Detect which cell encompasses the target text, then output its (X, Y) center coordinate. 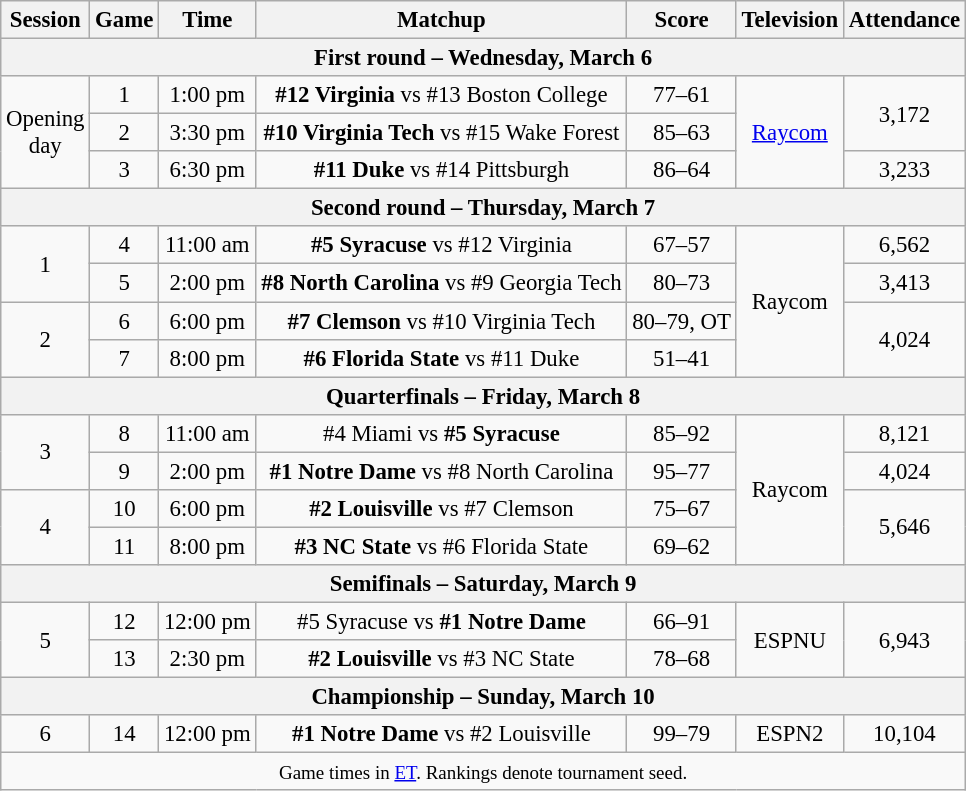
99–79 (682, 734)
Session (46, 20)
6:30 pm (208, 170)
Time (208, 20)
13 (124, 659)
66–91 (682, 621)
12 (124, 621)
Game (124, 20)
#5 Syracuse vs #1 Notre Dame (442, 621)
80–79, OT (682, 321)
14 (124, 734)
#11 Duke vs #14 Pittsburgh (442, 170)
Attendance (904, 20)
Semifinals – Saturday, March 9 (484, 584)
3,172 (904, 114)
2:30 pm (208, 659)
#10 Virginia Tech vs #15 Wake Forest (442, 133)
#2 Louisville vs #3 NC State (442, 659)
#3 NC State vs #6 Florida State (442, 546)
75–67 (682, 509)
#12 Virginia vs #13 Boston College (442, 95)
#1 Notre Dame vs #8 North Carolina (442, 471)
ESPN2 (790, 734)
#1 Notre Dame vs #2 Louisville (442, 734)
Matchup (442, 20)
Television (790, 20)
1:00 pm (208, 95)
6,943 (904, 640)
First round – Wednesday, March 6 (484, 58)
69–62 (682, 546)
Championship – Sunday, March 10 (484, 697)
11 (124, 546)
Second round – Thursday, March 7 (484, 208)
Openingday (46, 132)
Score (682, 20)
6,562 (904, 245)
67–57 (682, 245)
85–63 (682, 133)
#2 Louisville vs #7 Clemson (442, 509)
3,413 (904, 283)
5,646 (904, 528)
8,121 (904, 433)
86–64 (682, 170)
80–73 (682, 283)
8 (124, 433)
Quarterfinals – Friday, March 8 (484, 396)
10 (124, 509)
10,104 (904, 734)
#8 North Carolina vs #9 Georgia Tech (442, 283)
#6 Florida State vs #11 Duke (442, 358)
7 (124, 358)
77–61 (682, 95)
3:30 pm (208, 133)
ESPNU (790, 640)
78–68 (682, 659)
9 (124, 471)
85–92 (682, 433)
95–77 (682, 471)
Game times in ET. Rankings denote tournament seed. (484, 772)
#5 Syracuse vs #12 Virginia (442, 245)
51–41 (682, 358)
#7 Clemson vs #10 Virginia Tech (442, 321)
3,233 (904, 170)
#4 Miami vs #5 Syracuse (442, 433)
